Output the (X, Y) coordinate of the center of the cell containing the given text.  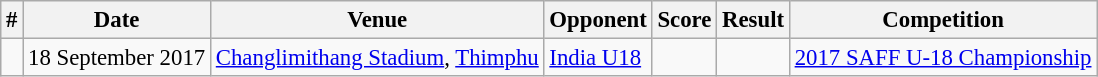
Competition (942, 20)
Venue (377, 20)
Opponent (598, 20)
Changlimithang Stadium, Thimphu (377, 58)
Score (684, 20)
# (12, 20)
India U18 (598, 58)
2017 SAFF U-18 Championship (942, 58)
Result (754, 20)
18 September 2017 (117, 58)
Date (117, 20)
